Find where the given text appears and provide that cell's center as [X, Y] coordinate. 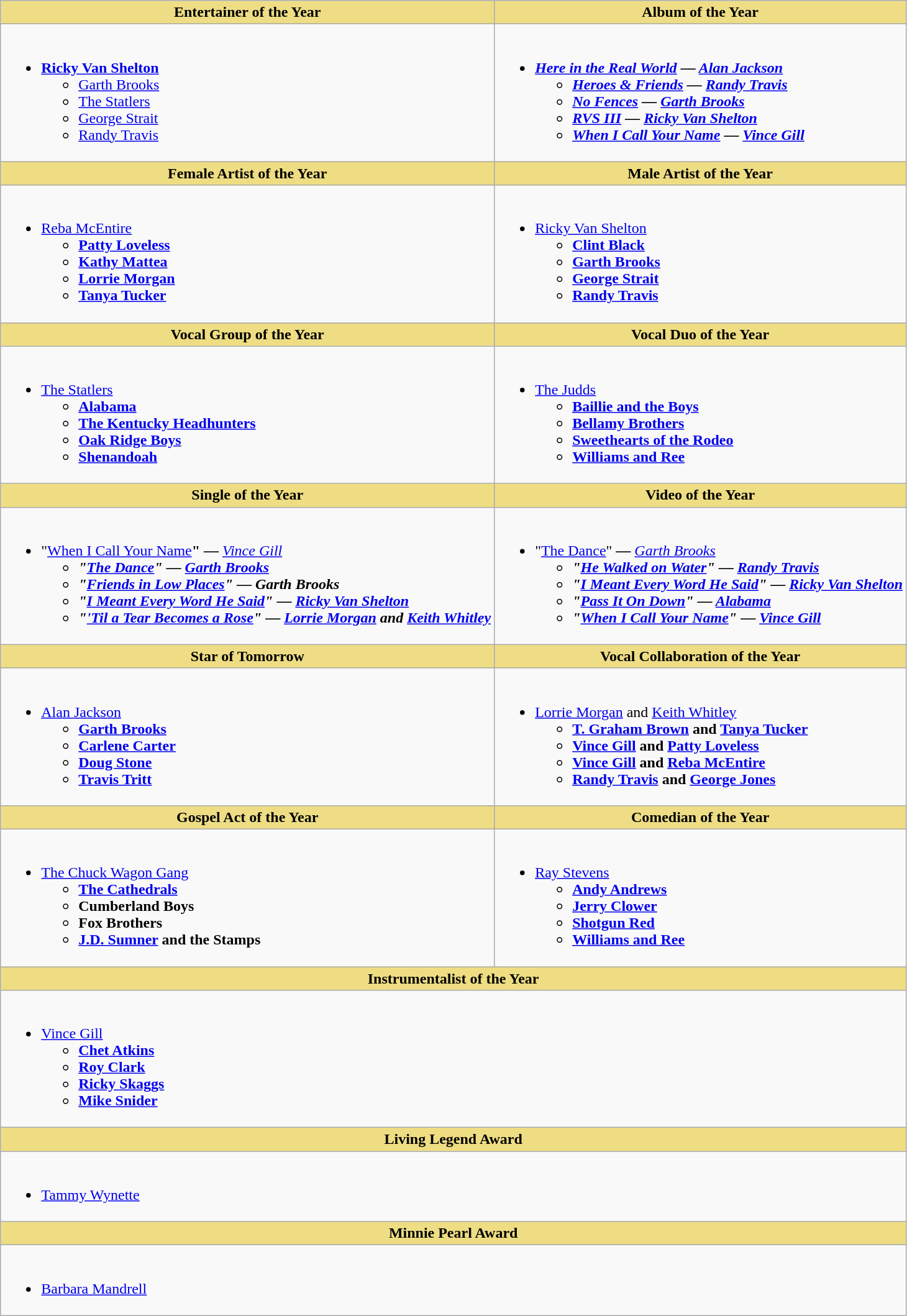
Album of the Year [701, 12]
Female Artist of the Year [247, 173]
Ricky Van SheltonGarth BrooksThe StatlersGeorge StraitRandy Travis [247, 93]
Vince GillChet AtkinsRoy ClarkRicky SkaggsMike Snider [453, 1059]
Minnie Pearl Award [453, 1233]
Lorrie Morgan and Keith WhitleyT. Graham Brown and Tanya TuckerVince Gill and Patty LovelessVince Gill and Reba McEntireRandy Travis and George Jones [701, 737]
Gospel Act of the Year [247, 817]
Star of Tomorrow [247, 656]
Ray StevensAndy AndrewsJerry ClowerShotgun RedWilliams and Ree [701, 897]
Entertainer of the Year [247, 12]
Comedian of the Year [701, 817]
Ricky Van SheltonClint BlackGarth BrooksGeorge StraitRandy Travis [701, 254]
The StatlersAlabamaThe Kentucky HeadhuntersOak Ridge BoysShenandoah [247, 415]
Male Artist of the Year [701, 173]
Vocal Collaboration of the Year [701, 656]
Video of the Year [701, 495]
Reba McEntirePatty LovelessKathy MatteaLorrie MorganTanya Tucker [247, 254]
Barbara Mandrell [453, 1280]
Living Legend Award [453, 1140]
Alan JacksonGarth BrooksCarlene CarterDoug StoneTravis Tritt [247, 737]
Single of the Year [247, 495]
Instrumentalist of the Year [453, 979]
The JuddsBaillie and the BoysBellamy BrothersSweethearts of the RodeoWilliams and Ree [701, 415]
Vocal Group of the Year [247, 334]
The Chuck Wagon GangThe CathedralsCumberland BoysFox BrothersJ.D. Sumner and the Stamps [247, 897]
Tammy Wynette [453, 1187]
Vocal Duo of the Year [701, 334]
